Locate the cell with the specified text and output its (x, y) center coordinate. 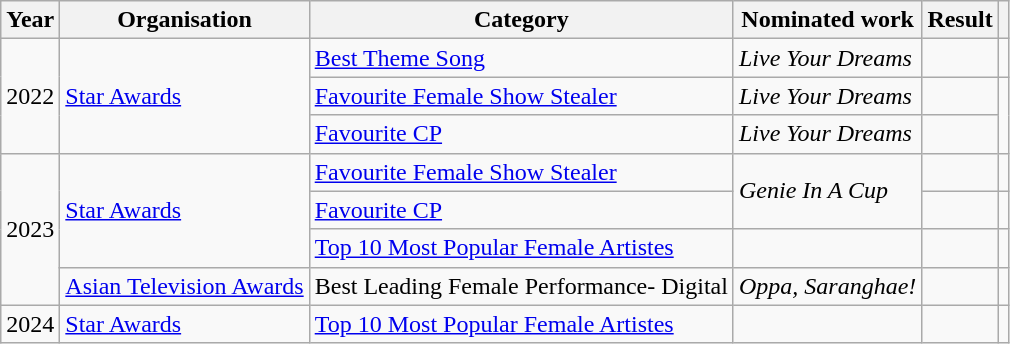
Asian Television Awards (184, 286)
Best Theme Song (521, 58)
Nominated work (827, 20)
Category (521, 20)
Year (30, 20)
Genie In A Cup (827, 191)
Best Leading Female Performance- Digital (521, 286)
2024 (30, 324)
2022 (30, 96)
Result (960, 20)
Organisation (184, 20)
2023 (30, 229)
Oppa, Saranghae! (827, 286)
